Provide the [X, Y] coordinate of the cell's center where the given text is located.  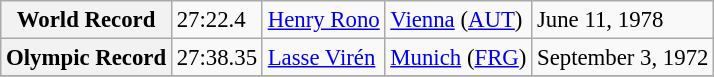
Vienna (AUT) [458, 20]
Olympic Record [86, 58]
September 3, 1972 [623, 58]
Henry Rono [324, 20]
World Record [86, 20]
27:38.35 [216, 58]
Munich (FRG) [458, 58]
Lasse Virén [324, 58]
June 11, 1978 [623, 20]
27:22.4 [216, 20]
